Extract the (x, y) coordinate from the center of the cell holding the provided text.  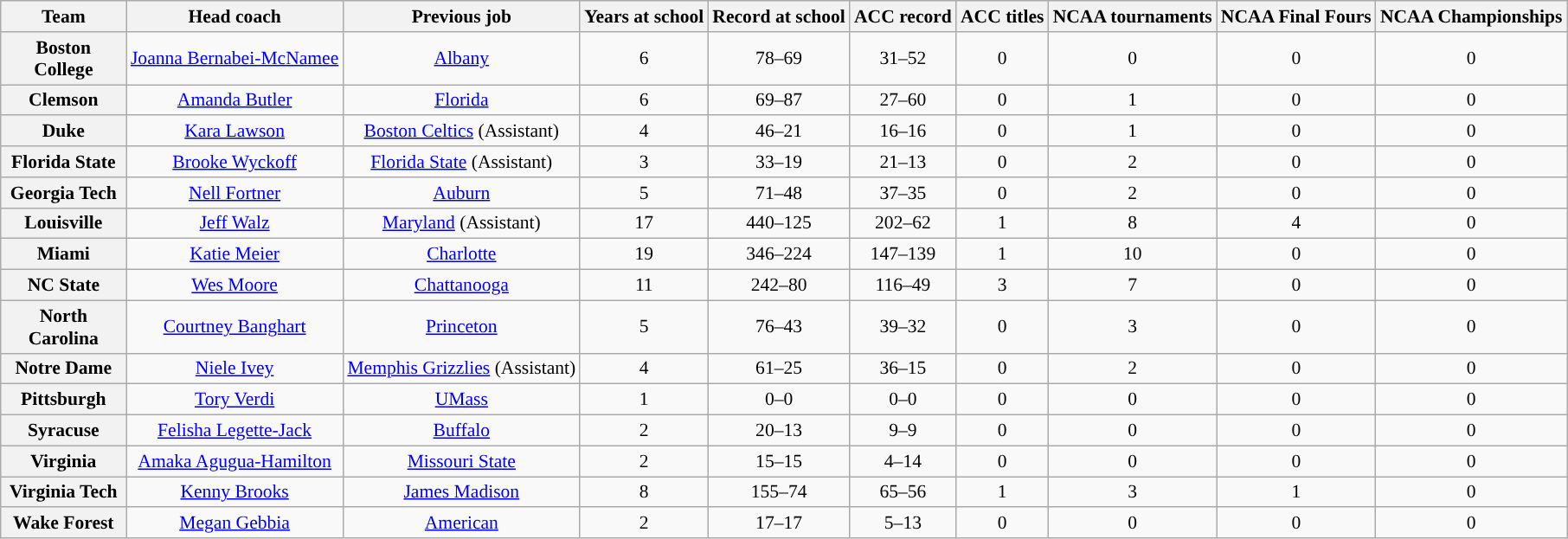
Florida (461, 100)
116–49 (903, 286)
Courtney Banghart (235, 327)
North Carolina (64, 327)
20–13 (779, 431)
17 (644, 223)
Florida State (Assistant) (461, 162)
Maryland (Assistant) (461, 223)
Charlotte (461, 254)
61–25 (779, 369)
7 (1133, 286)
Miami (64, 254)
27–60 (903, 100)
Duke (64, 132)
Memphis Grizzlies (Assistant) (461, 369)
Previous job (461, 16)
9–9 (903, 431)
Princeton (461, 327)
NCAA tournaments (1133, 16)
Louisville (64, 223)
Georgia Tech (64, 193)
Notre Dame (64, 369)
440–125 (779, 223)
5–13 (903, 523)
10 (1133, 254)
69–87 (779, 100)
19 (644, 254)
Amanda Butler (235, 100)
37–35 (903, 193)
Missouri State (461, 461)
Virginia (64, 461)
65–56 (903, 492)
Chattanooga (461, 286)
Florida State (64, 162)
Clemson (64, 100)
Record at school (779, 16)
Kenny Brooks (235, 492)
Jeff Walz (235, 223)
UMass (461, 400)
Boston Celtics (Assistant) (461, 132)
James Madison (461, 492)
Felisha Legette-Jack (235, 431)
NC State (64, 286)
Amaka Agugua-Hamilton (235, 461)
202–62 (903, 223)
Buffalo (461, 431)
76–43 (779, 327)
Albany (461, 59)
Pittsburgh (64, 400)
Nell Fortner (235, 193)
39–32 (903, 327)
Team (64, 16)
71–48 (779, 193)
NCAA Championships (1471, 16)
Wes Moore (235, 286)
17–17 (779, 523)
Boston College (64, 59)
Kara Lawson (235, 132)
15–15 (779, 461)
147–139 (903, 254)
Auburn (461, 193)
Wake Forest (64, 523)
16–16 (903, 132)
31–52 (903, 59)
Katie Meier (235, 254)
242–80 (779, 286)
4–14 (903, 461)
21–13 (903, 162)
Niele Ivey (235, 369)
46–21 (779, 132)
Tory Verdi (235, 400)
NCAA Final Fours (1296, 16)
Virginia Tech (64, 492)
78–69 (779, 59)
Head coach (235, 16)
ACC titles (1002, 16)
Years at school (644, 16)
Brooke Wyckoff (235, 162)
Joanna Bernabei-McNamee (235, 59)
346–224 (779, 254)
11 (644, 286)
36–15 (903, 369)
Syracuse (64, 431)
155–74 (779, 492)
American (461, 523)
Megan Gebbia (235, 523)
ACC record (903, 16)
33–19 (779, 162)
